Search for the cell housing the specified text and yield its [X, Y] center coordinate. 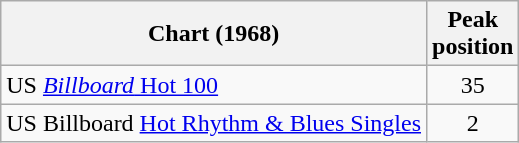
US Billboard Hot 100 [214, 85]
US Billboard Hot Rhythm & Blues Singles [214, 123]
2 [473, 123]
Peakposition [473, 34]
Chart (1968) [214, 34]
35 [473, 85]
